From the cell containing the given text, extract its center point as (X, Y) coordinate. 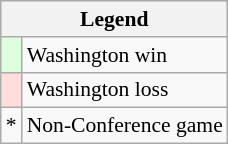
* (12, 126)
Non-Conference game (125, 126)
Washington win (125, 55)
Washington loss (125, 90)
Legend (114, 19)
